From the cell containing the given text, extract its center point as (x, y) coordinate. 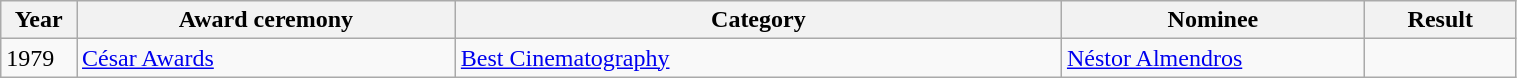
César Awards (266, 58)
Year (39, 20)
Category (758, 20)
Nominee (1212, 20)
Result (1440, 20)
Best Cinematography (758, 58)
Néstor Almendros (1212, 58)
Award ceremony (266, 20)
1979 (39, 58)
